Extract the [x, y] coordinate from the center of the cell holding the provided text.  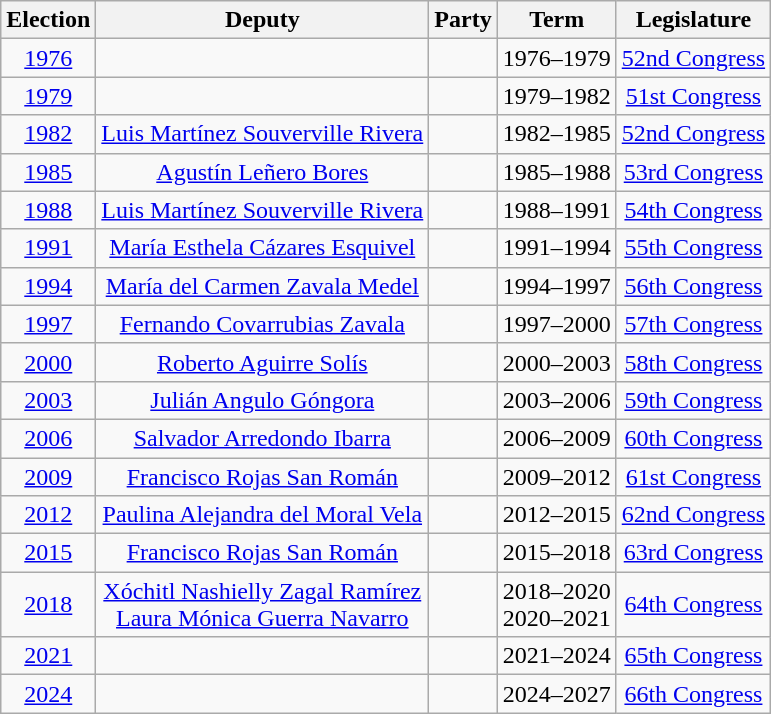
2006 [48, 438]
56th Congress [693, 286]
2024 [48, 694]
Paulina Alejandra del Moral Vela [262, 515]
Julián Angulo Góngora [262, 400]
2018 [48, 604]
2006–2009 [556, 438]
66th Congress [693, 694]
61st Congress [693, 477]
2015–2018 [556, 553]
2000 [48, 362]
2018–20202020–2021 [556, 604]
Party [463, 20]
55th Congress [693, 248]
Salvador Arredondo Ibarra [262, 438]
1976–1979 [556, 58]
2000–2003 [556, 362]
60th Congress [693, 438]
1979 [48, 96]
María Esthela Cázares Esquivel [262, 248]
2009–2012 [556, 477]
2003–2006 [556, 400]
1982–1985 [556, 134]
65th Congress [693, 656]
2003 [48, 400]
1976 [48, 58]
María del Carmen Zavala Medel [262, 286]
58th Congress [693, 362]
Xóchitl Nashielly Zagal RamírezLaura Mónica Guerra Navarro [262, 604]
53rd Congress [693, 172]
1988 [48, 210]
1985–1988 [556, 172]
1997 [48, 324]
Fernando Covarrubias Zavala [262, 324]
1982 [48, 134]
2012–2015 [556, 515]
2015 [48, 553]
1991–1994 [556, 248]
57th Congress [693, 324]
2024–2027 [556, 694]
62nd Congress [693, 515]
Legislature [693, 20]
Deputy [262, 20]
Roberto Aguirre Solís [262, 362]
1997–2000 [556, 324]
63rd Congress [693, 553]
2021 [48, 656]
Term [556, 20]
2009 [48, 477]
2021–2024 [556, 656]
1988–1991 [556, 210]
59th Congress [693, 400]
1979–1982 [556, 96]
2012 [48, 515]
54th Congress [693, 210]
1985 [48, 172]
51st Congress [693, 96]
1994–1997 [556, 286]
Election [48, 20]
64th Congress [693, 604]
1991 [48, 248]
Agustín Leñero Bores [262, 172]
1994 [48, 286]
